Detect which cell encompasses the target text, then output its (x, y) center coordinate. 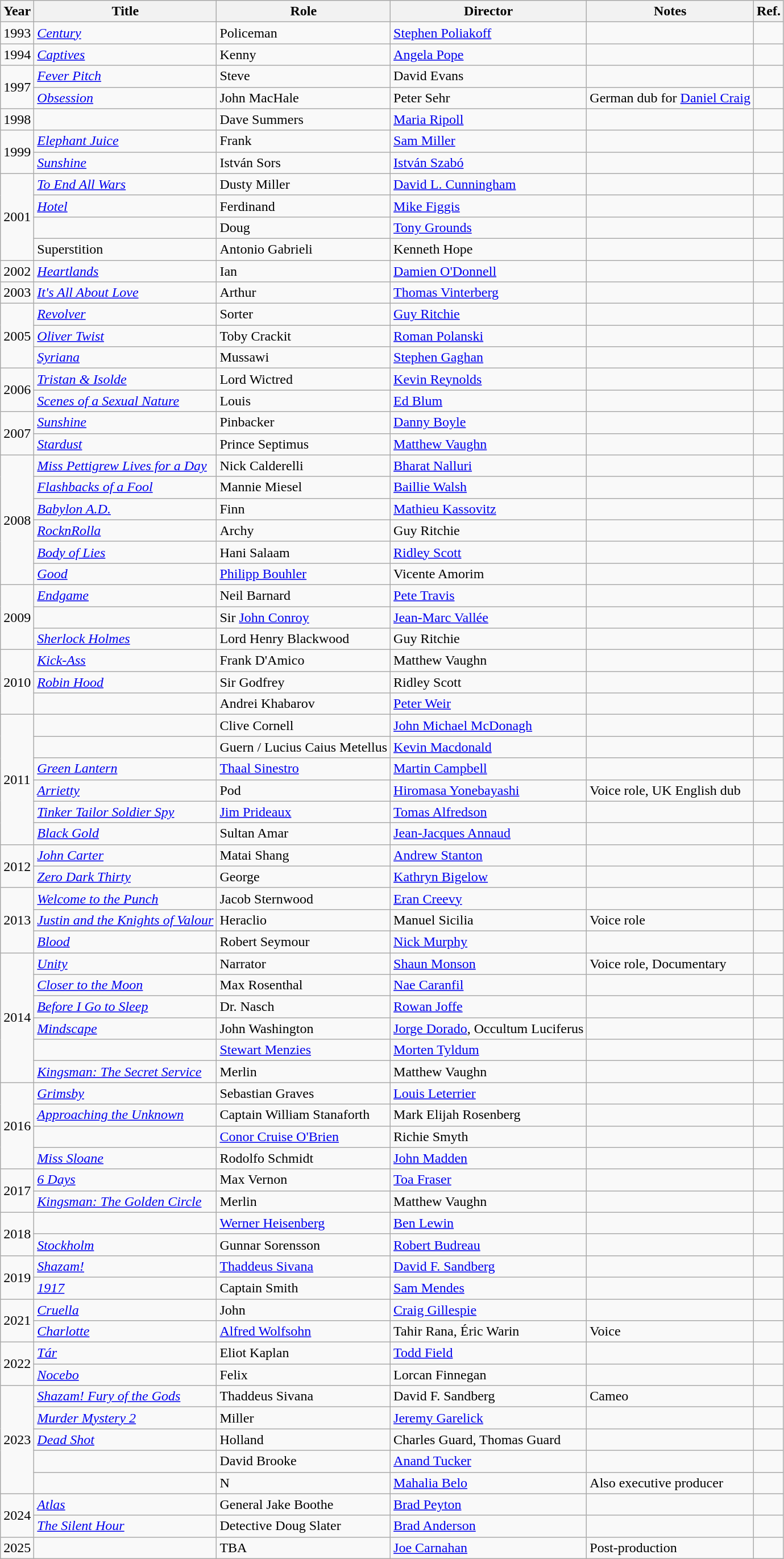
Doug (304, 227)
Tinker Tailor Soldier Spy (125, 812)
Vicente Amorim (489, 574)
Flashbacks of a Fool (125, 487)
John Madden (489, 1158)
Toby Crackit (304, 336)
Justin and the Knights of Valour (125, 920)
N (304, 1483)
2018 (17, 1234)
Max Vernon (304, 1180)
Antonio Gabrieli (304, 249)
István Sors (304, 163)
Jim Prideaux (304, 812)
Robert Seymour (304, 942)
Policeman (304, 33)
Kenny (304, 55)
Revolver (125, 314)
Voice (670, 1332)
Peter Sehr (489, 98)
Obsession (125, 98)
István Szabó (489, 163)
Toa Fraser (489, 1180)
Sebastian Graves (304, 1093)
Pinbacker (304, 422)
Heraclio (304, 920)
Year (17, 11)
Tony Grounds (489, 227)
Cruella (125, 1309)
Dave Summers (304, 119)
Sherlock Holmes (125, 639)
It's All About Love (125, 293)
Steve (304, 76)
Jorge Dorado, Occultum Luciferus (489, 1029)
2007 (17, 433)
Shazam! Fury of the Gods (125, 1396)
Manuel Sicilia (489, 920)
Stockholm (125, 1245)
Good (125, 574)
Werner Heisenberg (304, 1223)
German dub for Daniel Craig (670, 98)
Pod (304, 790)
Eran Creevy (489, 898)
Miss Pettigrew Lives for a Day (125, 466)
2005 (17, 336)
The Silent Hour (125, 1526)
2008 (17, 520)
1994 (17, 55)
Neil Barnard (304, 595)
Rowan Joffe (489, 1007)
Jean-Jacques Annaud (489, 834)
Rodolfo Schmidt (304, 1158)
Also executive producer (670, 1483)
Danny Boyle (489, 422)
Sir John Conroy (304, 617)
John Michael McDonagh (489, 725)
Role (304, 11)
Felix (304, 1375)
Andrei Khabarov (304, 704)
Voice role, Documentary (670, 964)
Nick Calderelli (304, 466)
Oliver Twist (125, 336)
Guern / Lucius Caius Metellus (304, 747)
Ben Lewin (489, 1223)
Blood (125, 942)
Holland (304, 1440)
To End All Wars (125, 184)
George (304, 877)
Arthur (304, 293)
Mathieu Kassovitz (489, 509)
Before I Go to Sleep (125, 1007)
Black Gold (125, 834)
Angela Pope (489, 55)
Mahalia Belo (489, 1483)
Kenneth Hope (489, 249)
Tomas Alfredson (489, 812)
RocknRolla (125, 530)
Brad Anderson (489, 1526)
Maria Ripoll (489, 119)
2025 (17, 1548)
Fever Pitch (125, 76)
Voice role (670, 920)
2024 (17, 1515)
Mike Figgis (489, 206)
Kathryn Bigelow (489, 877)
1998 (17, 119)
2016 (17, 1126)
Captain William Stanaforth (304, 1115)
Post-production (670, 1548)
Nae Caranfil (489, 985)
David Brooke (304, 1461)
Lord Henry Blackwood (304, 639)
1993 (17, 33)
2002 (17, 271)
Kingsman: The Secret Service (125, 1072)
Hotel (125, 206)
Gunnar Sorensson (304, 1245)
Kevin Macdonald (489, 747)
Endgame (125, 595)
Narrator (304, 964)
Robert Budreau (489, 1245)
Eliot Kaplan (304, 1353)
Atlas (125, 1504)
Tahir Rana, Éric Warin (489, 1332)
2022 (17, 1364)
Tristan & Isolde (125, 379)
Mussawi (304, 358)
Notes (670, 11)
Anand Tucker (489, 1461)
Finn (304, 509)
1999 (17, 152)
Voice role, UK English dub (670, 790)
Cameo (670, 1396)
John Washington (304, 1029)
Scenes of a Sexual Nature (125, 401)
Charles Guard, Thomas Guard (489, 1440)
Robin Hood (125, 682)
Andrew Stanton (489, 855)
Ref. (769, 11)
Kevin Reynolds (489, 379)
Bharat Nalluri (489, 466)
2014 (17, 1018)
John MacHale (304, 98)
Thomas Vinterberg (489, 293)
General Jake Boothe (304, 1504)
Dead Shot (125, 1440)
Century (125, 33)
Director (489, 11)
Babylon A.D. (125, 509)
Mannie Miesel (304, 487)
Joe Carnahan (489, 1548)
Lord Wictred (304, 379)
2019 (17, 1277)
Superstition (125, 249)
Jacob Sternwood (304, 898)
Brad Peyton (489, 1504)
1997 (17, 87)
Ferdinand (304, 206)
Craig Gillespie (489, 1309)
Hani Salaam (304, 552)
Nick Murphy (489, 942)
Richie Smyth (489, 1137)
Louis Leterrier (489, 1093)
Captain Smith (304, 1288)
Miller (304, 1418)
Murder Mystery 2 (125, 1418)
Stardust (125, 444)
Sir Godfrey (304, 682)
Detective Doug Slater (304, 1526)
Shazam! (125, 1266)
Baillie Walsh (489, 487)
Frank D'Amico (304, 661)
Dusty Miller (304, 184)
Sultan Amar (304, 834)
Stephen Poliakoff (489, 33)
2003 (17, 293)
Prince Septimus (304, 444)
Clive Cornell (304, 725)
Stephen Gaghan (489, 358)
Matai Shang (304, 855)
Damien O'Donnell (489, 271)
David Evans (489, 76)
1917 (125, 1288)
Sam Mendes (489, 1288)
Green Lantern (125, 769)
Miss Sloane (125, 1158)
Roman Polanski (489, 336)
2023 (17, 1440)
Louis (304, 401)
TBA (304, 1548)
John Carter (125, 855)
Approaching the Unknown (125, 1115)
2001 (17, 217)
Stewart Menzies (304, 1050)
Tár (125, 1353)
Archy (304, 530)
Title (125, 11)
Mark Elijah Rosenberg (489, 1115)
Thaal Sinestro (304, 769)
2010 (17, 682)
Ed Blum (489, 401)
Shaun Monson (489, 964)
John (304, 1309)
Body of Lies (125, 552)
Syriana (125, 358)
2006 (17, 390)
Charlotte (125, 1332)
Mindscape (125, 1029)
Jean-Marc Vallée (489, 617)
David L. Cunningham (489, 184)
Arrietty (125, 790)
Closer to the Moon (125, 985)
Grimsby (125, 1093)
Heartlands (125, 271)
2017 (17, 1191)
Unity (125, 964)
Hiromasa Yonebayashi (489, 790)
2021 (17, 1320)
2012 (17, 866)
Todd Field (489, 1353)
Dr. Nasch (304, 1007)
Kingsman: The Golden Circle (125, 1201)
Kick-Ass (125, 661)
2009 (17, 617)
Martin Campbell (489, 769)
Philipp Bouhler (304, 574)
Morten Tyldum (489, 1050)
Sam Miller (489, 141)
Jeremy Garelick (489, 1418)
Lorcan Finnegan (489, 1375)
Pete Travis (489, 595)
Elephant Juice (125, 141)
Conor Cruise O'Brien (304, 1137)
Frank (304, 141)
Ian (304, 271)
Alfred Wolfsohn (304, 1332)
Nocebo (125, 1375)
Zero Dark Thirty (125, 877)
6 Days (125, 1180)
2013 (17, 920)
Captives (125, 55)
Max Rosenthal (304, 985)
2011 (17, 779)
Sorter (304, 314)
Welcome to the Punch (125, 898)
Peter Weir (489, 704)
